Locate the cell with the specified text and output its [X, Y] center coordinate. 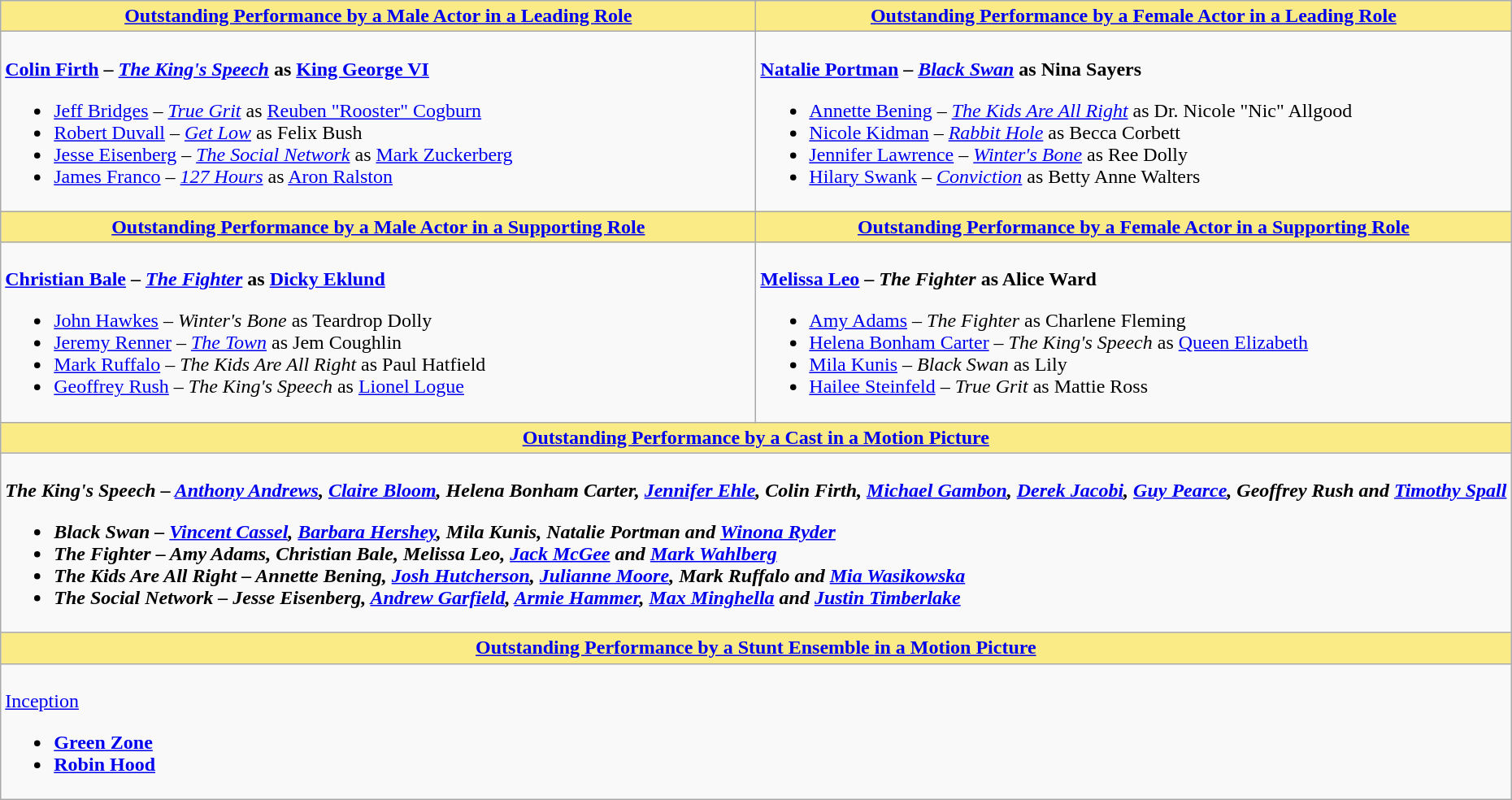
Outstanding Performance by a Female Actor in a Supporting Role [1133, 227]
Outstanding Performance by a Male Actor in a Supporting Role [379, 227]
Outstanding Performance by a Cast in a Motion Picture [756, 437]
Outstanding Performance by a Female Actor in a Leading Role [1133, 16]
Outstanding Performance by a Stunt Ensemble in a Motion Picture [756, 648]
Outstanding Performance by a Male Actor in a Leading Role [379, 16]
InceptionGreen ZoneRobin Hood [756, 732]
